Pinpoint the cell where the given text exists, returning its [x, y] midpoint coordinate. 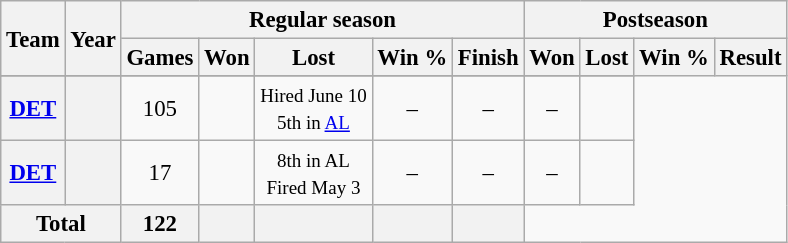
Total [61, 224]
Hired June 105th in AL [314, 108]
Finish [488, 58]
Regular season [322, 20]
122 [160, 224]
105 [160, 108]
8th in ALFired May 3 [314, 174]
17 [160, 174]
Team [33, 38]
Games [160, 58]
Result [750, 58]
Postseason [656, 20]
Year [93, 38]
